Determine the [x, y] coordinate at the center of the cell enclosing the given text.  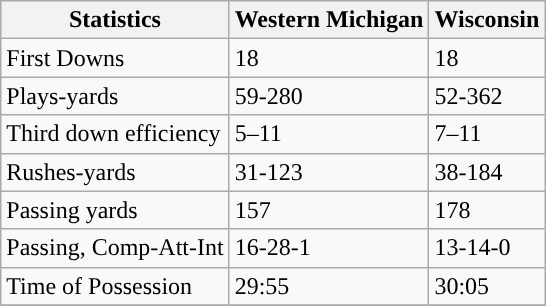
29:55 [329, 286]
38-184 [487, 172]
16-28-1 [329, 248]
First Downs [115, 58]
59-280 [329, 96]
30:05 [487, 286]
Wisconsin [487, 20]
Passing yards [115, 210]
Third down efficiency [115, 134]
178 [487, 210]
Statistics [115, 20]
Time of Possession [115, 286]
5–11 [329, 134]
13-14-0 [487, 248]
Rushes-yards [115, 172]
Passing, Comp-Att-Int [115, 248]
52-362 [487, 96]
7–11 [487, 134]
Western Michigan [329, 20]
157 [329, 210]
31-123 [329, 172]
Plays-yards [115, 96]
